Pinpoint the cell where the given text exists, returning its (X, Y) midpoint coordinate. 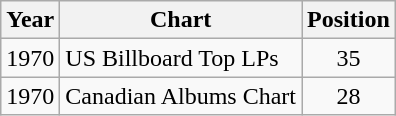
Year (30, 20)
35 (349, 58)
US Billboard Top LPs (181, 58)
Position (349, 20)
28 (349, 96)
Chart (181, 20)
Canadian Albums Chart (181, 96)
